Extract the [x, y] coordinate from the center of the cell holding the provided text.  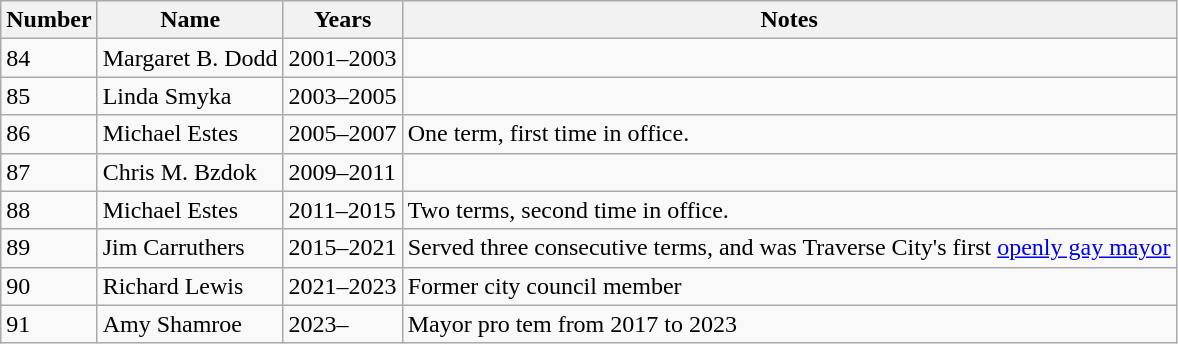
Richard Lewis [190, 286]
Former city council member [789, 286]
Mayor pro tem from 2017 to 2023 [789, 324]
2005–2007 [342, 134]
2003–2005 [342, 96]
2011–2015 [342, 210]
89 [49, 248]
88 [49, 210]
Two terms, second time in office. [789, 210]
84 [49, 58]
2009–2011 [342, 172]
Notes [789, 20]
91 [49, 324]
Chris M. Bzdok [190, 172]
86 [49, 134]
2023– [342, 324]
Jim Carruthers [190, 248]
Served three consecutive terms, and was Traverse City's first openly gay mayor [789, 248]
2021–2023 [342, 286]
Linda Smyka [190, 96]
Years [342, 20]
One term, first time in office. [789, 134]
Amy Shamroe [190, 324]
90 [49, 286]
87 [49, 172]
Margaret B. Dodd [190, 58]
2015–2021 [342, 248]
2001–2003 [342, 58]
Name [190, 20]
85 [49, 96]
Number [49, 20]
